Pinpoint the cell where the given text exists, returning its [x, y] midpoint coordinate. 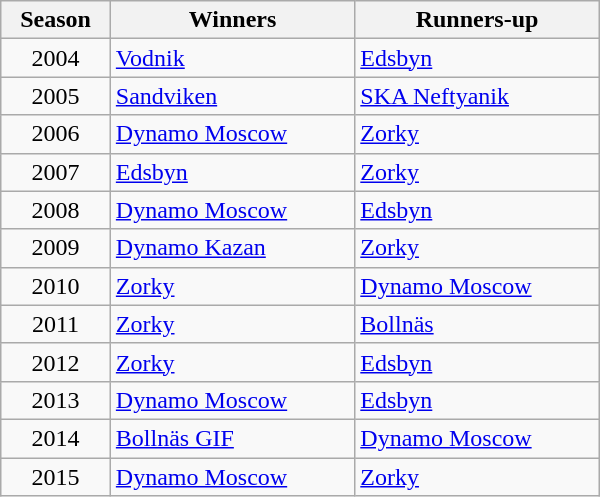
2006 [56, 134]
2011 [56, 324]
Winners [232, 20]
2014 [56, 438]
2005 [56, 96]
2012 [56, 362]
2015 [56, 477]
Dynamo Kazan [232, 248]
2007 [56, 172]
SKA Neftyanik [477, 96]
2004 [56, 58]
Vodnik [232, 58]
2008 [56, 210]
Runners-up [477, 20]
Bollnäs [477, 324]
Season [56, 20]
2013 [56, 400]
2010 [56, 286]
Bollnäs GIF [232, 438]
Sandviken [232, 96]
2009 [56, 248]
